From the cell containing the given text, extract its center point as (X, Y) coordinate. 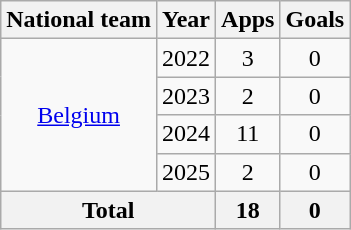
Goals (315, 20)
Belgium (79, 115)
11 (248, 134)
Total (108, 210)
2024 (186, 134)
2025 (186, 172)
2023 (186, 96)
Apps (248, 20)
2022 (186, 58)
18 (248, 210)
3 (248, 58)
National team (79, 20)
Year (186, 20)
